From the cell containing the given text, extract its center point as (x, y) coordinate. 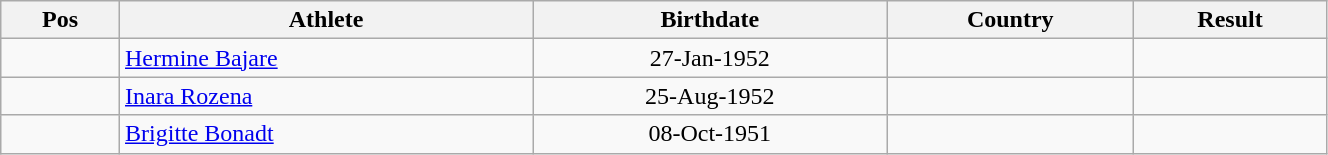
Pos (60, 20)
08-Oct-1951 (710, 134)
Hermine Bajare (326, 58)
Result (1230, 20)
Country (1010, 20)
Athlete (326, 20)
Brigitte Bonadt (326, 134)
25-Aug-1952 (710, 96)
Inara Rozena (326, 96)
27-Jan-1952 (710, 58)
Birthdate (710, 20)
